Return the [X, Y] coordinate for the center point of the cell that contains the specified text.  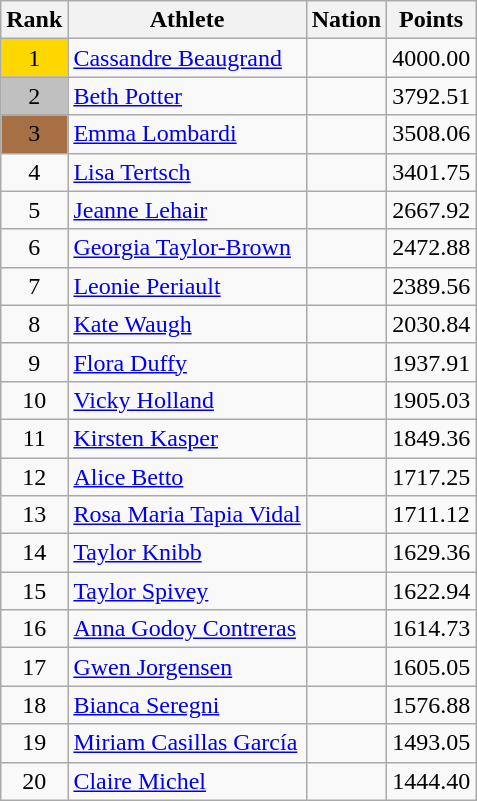
Claire Michel [187, 781]
Emma Lombardi [187, 134]
18 [34, 705]
Nation [346, 20]
15 [34, 591]
Bianca Seregni [187, 705]
12 [34, 477]
1905.03 [432, 400]
1849.36 [432, 438]
2 [34, 96]
1493.05 [432, 743]
2472.88 [432, 248]
Kirsten Kasper [187, 438]
Miriam Casillas García [187, 743]
7 [34, 286]
1711.12 [432, 515]
9 [34, 362]
3508.06 [432, 134]
13 [34, 515]
Lisa Tertsch [187, 172]
11 [34, 438]
Taylor Knibb [187, 553]
1605.05 [432, 667]
Alice Betto [187, 477]
Anna Godoy Contreras [187, 629]
1622.94 [432, 591]
Athlete [187, 20]
20 [34, 781]
Cassandre Beaugrand [187, 58]
19 [34, 743]
3401.75 [432, 172]
10 [34, 400]
16 [34, 629]
Leonie Periault [187, 286]
Flora Duffy [187, 362]
4 [34, 172]
Points [432, 20]
6 [34, 248]
Rank [34, 20]
3 [34, 134]
1576.88 [432, 705]
Gwen Jorgensen [187, 667]
2389.56 [432, 286]
Vicky Holland [187, 400]
2030.84 [432, 324]
1444.40 [432, 781]
3792.51 [432, 96]
14 [34, 553]
8 [34, 324]
Rosa Maria Tapia Vidal [187, 515]
1 [34, 58]
17 [34, 667]
5 [34, 210]
1937.91 [432, 362]
Kate Waugh [187, 324]
1629.36 [432, 553]
Georgia Taylor-Brown [187, 248]
Beth Potter [187, 96]
4000.00 [432, 58]
1717.25 [432, 477]
1614.73 [432, 629]
Jeanne Lehair [187, 210]
Taylor Spivey [187, 591]
2667.92 [432, 210]
